Extract the [X, Y] coordinate from the center of the cell holding the provided text.  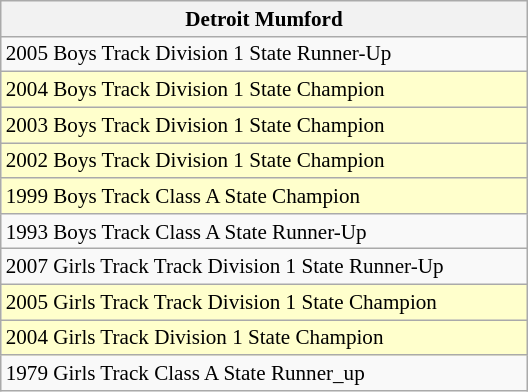
2005 Girls Track Track Division 1 State Champion [264, 302]
2003 Boys Track Division 1 State Champion [264, 124]
2002 Boys Track Division 1 State Champion [264, 160]
2007 Girls Track Track Division 1 State Runner-Up [264, 266]
Detroit Mumford [264, 18]
2004 Boys Track Division 1 State Champion [264, 90]
1999 Boys Track Class A State Champion [264, 196]
2005 Boys Track Division 1 State Runner-Up [264, 54]
2004 Girls Track Division 1 State Champion [264, 338]
1993 Boys Track Class A State Runner-Up [264, 230]
1979 Girls Track Class A State Runner_up [264, 372]
